Provide the [x, y] coordinate of the cell's center where the given text is located.  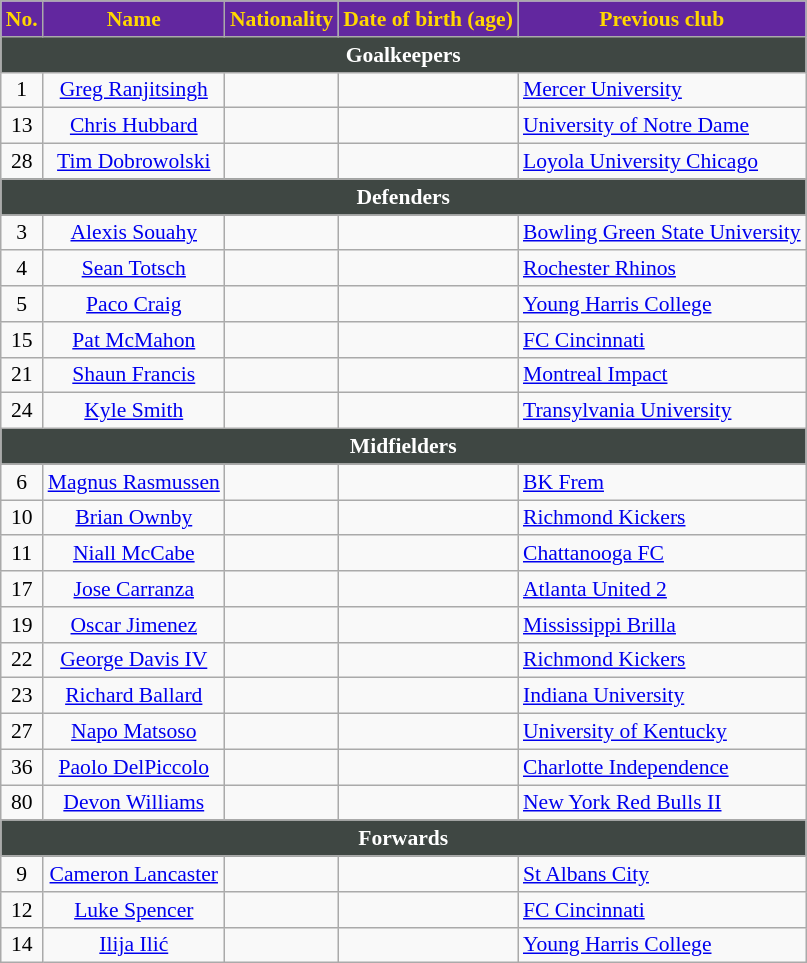
Name [134, 19]
St Albans City [662, 874]
BK Frem [662, 482]
Loyola University Chicago [662, 162]
Previous club [662, 19]
13 [22, 126]
5 [22, 304]
12 [22, 910]
10 [22, 518]
New York Red Bulls II [662, 803]
14 [22, 945]
Montreal Impact [662, 375]
Indiana University [662, 696]
Tim Dobrowolski [134, 162]
Alexis Souahy [134, 233]
24 [22, 411]
Oscar Jimenez [134, 625]
Chris Hubbard [134, 126]
Defenders [404, 197]
11 [22, 554]
Napo Matsoso [134, 732]
Atlanta United 2 [662, 589]
19 [22, 625]
Magnus Rasmussen [134, 482]
Charlotte Independence [662, 767]
1 [22, 90]
4 [22, 269]
27 [22, 732]
23 [22, 696]
Niall McCabe [134, 554]
Goalkeepers [404, 55]
George Davis IV [134, 660]
Brian Ownby [134, 518]
3 [22, 233]
15 [22, 340]
Kyle Smith [134, 411]
Transylvania University [662, 411]
21 [22, 375]
Midfielders [404, 447]
No. [22, 19]
36 [22, 767]
Shaun Francis [134, 375]
Mississippi Brilla [662, 625]
Mercer University [662, 90]
Greg Ranjitsingh [134, 90]
Ilija Ilić [134, 945]
Paco Craig [134, 304]
17 [22, 589]
Sean Totsch [134, 269]
Rochester Rhinos [662, 269]
Chattanooga FC [662, 554]
28 [22, 162]
Luke Spencer [134, 910]
Cameron Lancaster [134, 874]
9 [22, 874]
80 [22, 803]
University of Kentucky [662, 732]
22 [22, 660]
Pat McMahon [134, 340]
Bowling Green State University [662, 233]
Richard Ballard [134, 696]
Forwards [404, 839]
Date of birth (age) [428, 19]
Paolo DelPiccolo [134, 767]
6 [22, 482]
Nationality [282, 19]
University of Notre Dame [662, 126]
Jose Carranza [134, 589]
Devon Williams [134, 803]
